Return (X, Y) of the center of cell containing provided text 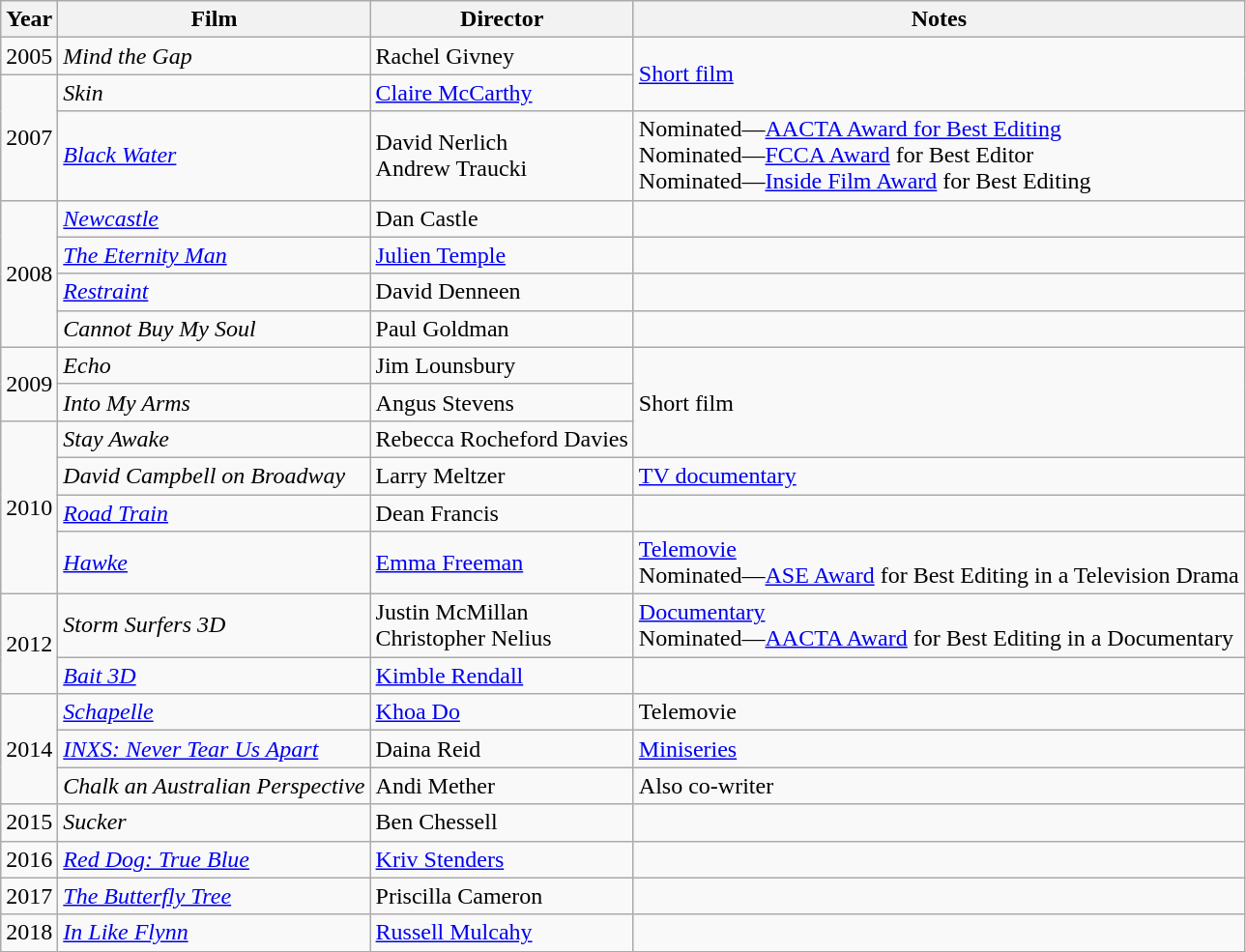
2010 (29, 506)
Kriv Stenders (502, 859)
Year (29, 19)
2007 (29, 137)
Bait 3D (215, 676)
Julien Temple (502, 255)
Paul Goldman (502, 329)
Russell Mulcahy (502, 933)
Mind the Gap (215, 56)
Justin McMillanChristopher Nelius (502, 626)
Jim Lounsbury (502, 365)
Skin (215, 93)
2015 (29, 822)
Miniseries (939, 749)
Kimble Rendall (502, 676)
Andi Mether (502, 786)
David Campbell on Broadway (215, 476)
Nominated—AACTA Award for Best EditingNominated—FCCA Award for Best EditorNominated—Inside Film Award for Best Editing (939, 156)
Telemovie (939, 712)
Priscilla Cameron (502, 896)
Ben Chessell (502, 822)
Dan Castle (502, 218)
Red Dog: True Blue (215, 859)
Chalk an Australian Perspective (215, 786)
Road Train (215, 513)
Rebecca Rocheford Davies (502, 439)
Schapelle (215, 712)
INXS: Never Tear Us Apart (215, 749)
2018 (29, 933)
Daina Reid (502, 749)
Emma Freeman (502, 563)
The Butterfly Tree (215, 896)
Storm Surfers 3D (215, 626)
TelemovieNominated—ASE Award for Best Editing in a Television Drama (939, 563)
DocumentaryNominated—AACTA Award for Best Editing in a Documentary (939, 626)
Stay Awake (215, 439)
David NerlichAndrew Traucki (502, 156)
Echo (215, 365)
Film (215, 19)
In Like Flynn (215, 933)
TV documentary (939, 476)
Khoa Do (502, 712)
Also co-writer (939, 786)
David Denneen (502, 292)
2008 (29, 274)
The Eternity Man (215, 255)
2012 (29, 644)
Larry Meltzer (502, 476)
Sucker (215, 822)
Notes (939, 19)
2005 (29, 56)
Black Water (215, 156)
Dean Francis (502, 513)
Director (502, 19)
2014 (29, 749)
2009 (29, 384)
Into My Arms (215, 402)
Newcastle (215, 218)
Claire McCarthy (502, 93)
2017 (29, 896)
Angus Stevens (502, 402)
2016 (29, 859)
Restraint (215, 292)
Rachel Givney (502, 56)
Hawke (215, 563)
Cannot Buy My Soul (215, 329)
